Provide the (X, Y) coordinate of the cell's center where the given text is located.  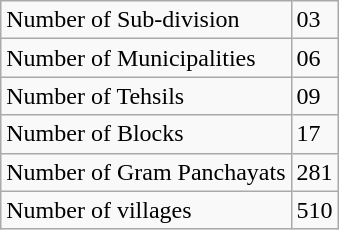
Number of Gram Panchayats (146, 172)
Number of Tehsils (146, 96)
Number of Blocks (146, 134)
03 (314, 20)
281 (314, 172)
09 (314, 96)
17 (314, 134)
510 (314, 210)
Number of villages (146, 210)
06 (314, 58)
Number of Municipalities (146, 58)
Number of Sub-division (146, 20)
